From the cell containing the given text, extract its center point as (x, y) coordinate. 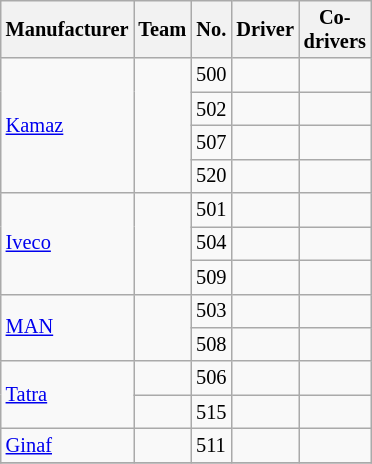
Kamaz (68, 126)
520 (211, 176)
MAN (68, 328)
Manufacturer (68, 29)
503 (211, 311)
506 (211, 378)
No. (211, 29)
Team (163, 29)
Ginaf (68, 445)
500 (211, 75)
507 (211, 142)
Co-drivers (335, 29)
515 (211, 412)
Iveco (68, 244)
508 (211, 344)
501 (211, 210)
504 (211, 243)
Tatra (68, 394)
Driver (264, 29)
502 (211, 109)
509 (211, 277)
511 (211, 445)
